Locate the cell with the specified text and output its [X, Y] center coordinate. 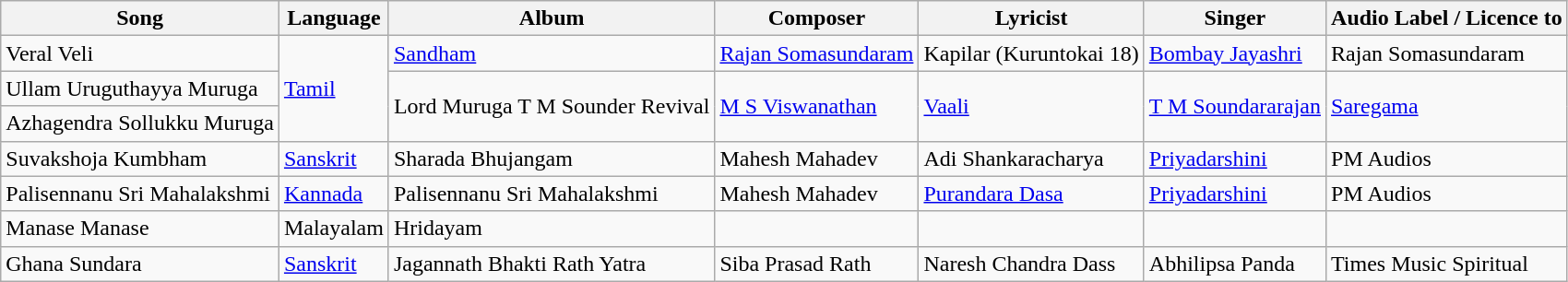
Kapilar (Kuruntokai 18) [1031, 53]
Hridayam [552, 229]
Sharada Bhujangam [552, 159]
Lord Muruga T M Sounder Revival [552, 106]
Sandham [552, 53]
Vaali [1031, 106]
Singer [1234, 18]
Times Music Spiritual [1447, 264]
Adi Shankaracharya [1031, 159]
T M Soundararajan [1234, 106]
Azhagendra Sollukku Muruga [140, 123]
Ullam Uruguthayya Muruga [140, 88]
Tamil [334, 88]
Album [552, 18]
Abhilipsa Panda [1234, 264]
Manase Manase [140, 229]
Lyricist [1031, 18]
Naresh Chandra Dass [1031, 264]
Song [140, 18]
Kannada [334, 194]
Language [334, 18]
Veral Veli [140, 53]
Saregama [1447, 106]
Purandara Dasa [1031, 194]
Jagannath Bhakti Rath Yatra [552, 264]
Siba Prasad Rath [817, 264]
Suvakshoja Kumbham [140, 159]
Bombay Jayashri [1234, 53]
M S Viswanathan [817, 106]
Malayalam [334, 229]
Ghana Sundara [140, 264]
Composer [817, 18]
Audio Label / Licence to [1447, 18]
